Capture the cell that displays the provided text and extract its [x, y] central coordinate. 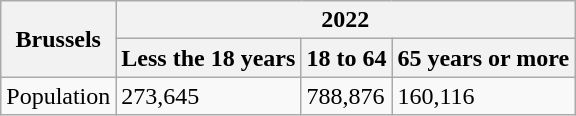
18 to 64 [346, 58]
Brussels [58, 39]
Population [58, 96]
65 years or more [484, 58]
Less the 18 years [208, 58]
160,116 [484, 96]
2022 [346, 20]
788,876 [346, 96]
273,645 [208, 96]
